Extract the [X, Y] coordinate from the center of the cell holding the provided text.  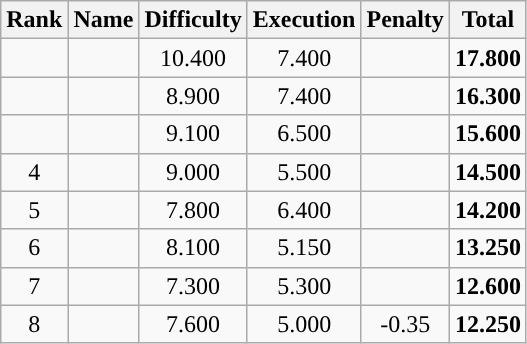
6 [34, 248]
17.800 [488, 58]
7 [34, 286]
8.900 [193, 96]
14.200 [488, 210]
5.300 [304, 286]
7.300 [193, 286]
7.600 [193, 324]
16.300 [488, 96]
4 [34, 172]
8.100 [193, 248]
12.600 [488, 286]
Execution [304, 20]
6.400 [304, 210]
9.100 [193, 134]
Total [488, 20]
Difficulty [193, 20]
Rank [34, 20]
Name [104, 20]
5.000 [304, 324]
5.500 [304, 172]
-0.35 [405, 324]
6.500 [304, 134]
5 [34, 210]
7.800 [193, 210]
9.000 [193, 172]
14.500 [488, 172]
10.400 [193, 58]
5.150 [304, 248]
13.250 [488, 248]
Penalty [405, 20]
15.600 [488, 134]
12.250 [488, 324]
8 [34, 324]
